From the cell containing the given text, extract its center point as (x, y) coordinate. 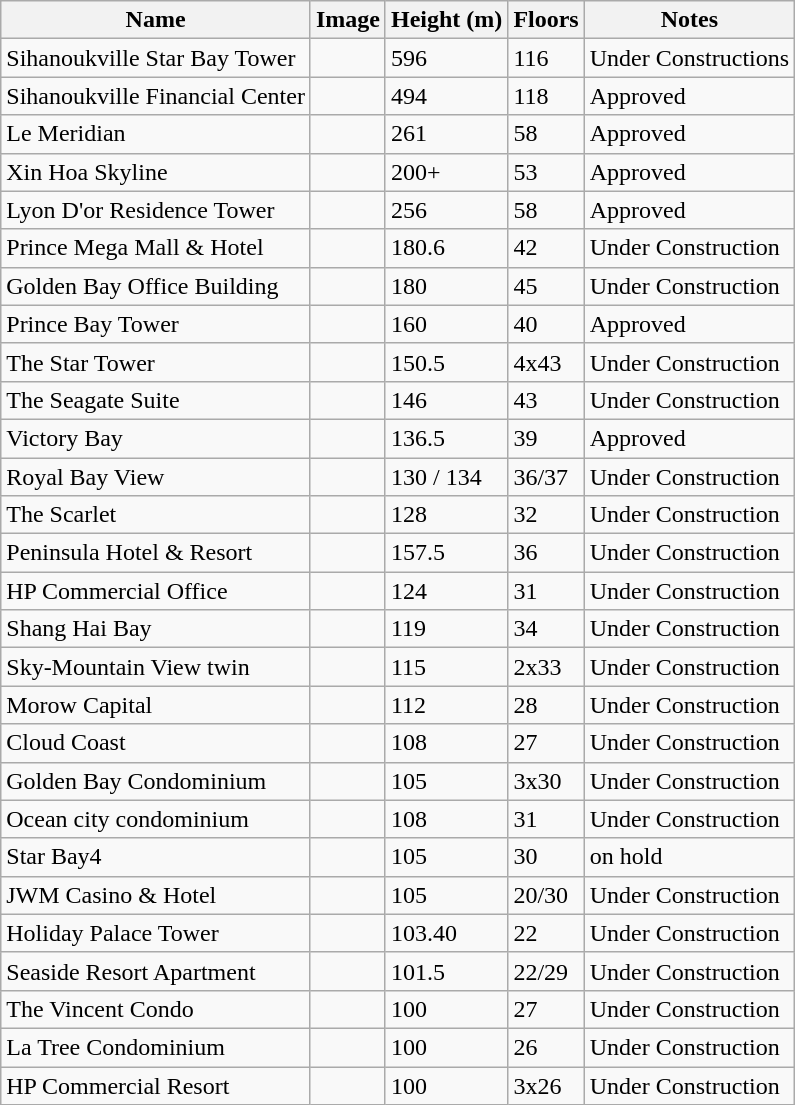
22/29 (546, 971)
HP Commercial Office (156, 591)
2x33 (546, 667)
Sky-Mountain View twin (156, 667)
112 (446, 705)
22 (546, 933)
128 (446, 515)
118 (546, 96)
136.5 (446, 438)
JWM Casino & Hotel (156, 895)
Xin Hoa Skyline (156, 172)
The Star Tower (156, 362)
3x26 (546, 1085)
32 (546, 515)
Holiday Palace Tower (156, 933)
The Scarlet (156, 515)
HP Commercial Resort (156, 1085)
Morow Capital (156, 705)
Cloud Coast (156, 743)
4x43 (546, 362)
Height (m) (446, 20)
160 (446, 324)
157.5 (446, 553)
150.5 (446, 362)
Ocean city condominium (156, 819)
115 (446, 667)
Sihanoukville Star Bay Tower (156, 58)
39 (546, 438)
42 (546, 248)
The Vincent Condo (156, 1009)
Prince Mega Mall & Hotel (156, 248)
Floors (546, 20)
Name (156, 20)
36 (546, 553)
124 (446, 591)
20/30 (546, 895)
146 (446, 400)
Royal Bay View (156, 477)
34 (546, 629)
261 (446, 134)
3x30 (546, 781)
Seaside Resort Apartment (156, 971)
Sihanoukville Financial Center (156, 96)
256 (446, 210)
Notes (689, 20)
36/37 (546, 477)
Star Bay4 (156, 857)
Le Meridian (156, 134)
Golden Bay Office Building (156, 286)
on hold (689, 857)
103.40 (446, 933)
Prince Bay Tower (156, 324)
Peninsula Hotel & Resort (156, 553)
La Tree Condominium (156, 1047)
Image (348, 20)
26 (546, 1047)
180 (446, 286)
28 (546, 705)
130 / 134 (446, 477)
Victory Bay (156, 438)
596 (446, 58)
Shang Hai Bay (156, 629)
53 (546, 172)
Golden Bay Condominium (156, 781)
45 (546, 286)
30 (546, 857)
494 (446, 96)
The Seagate Suite (156, 400)
119 (446, 629)
43 (546, 400)
180.6 (446, 248)
40 (546, 324)
Under Constructions (689, 58)
200+ (446, 172)
116 (546, 58)
101.5 (446, 971)
Lyon D'or Residence Tower (156, 210)
